Extract the [x, y] coordinate from the center of the cell holding the provided text.  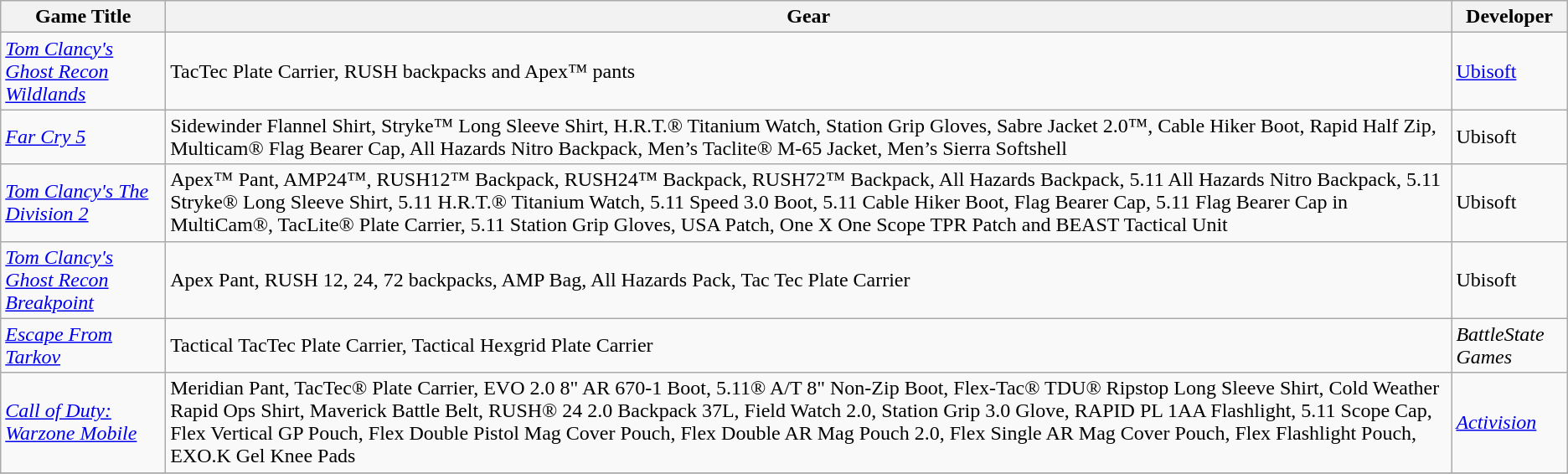
Far Cry 5 [84, 137]
Tom Clancy's The Division 2 [84, 203]
Gear [809, 17]
Tom Clancy's Ghost Recon Wildlands [84, 71]
Developer [1509, 17]
Tom Clancy's Ghost Recon Breakpoint [84, 280]
Game Title [84, 17]
Call of Duty: Warzone Mobile [84, 422]
BattleState Games [1509, 345]
Activision [1509, 422]
Tactical TacTec Plate Carrier, Tactical Hexgrid Plate Carrier [809, 345]
Escape From Tarkov [84, 345]
Apex Pant, RUSH 12, 24, 72 backpacks, AMP Bag, All Hazards Pack, Tac Tec Plate Carrier [809, 280]
TacTec Plate Carrier, RUSH backpacks and Apex™ pants [809, 71]
